Search for the cell housing the specified text and yield its (X, Y) center coordinate. 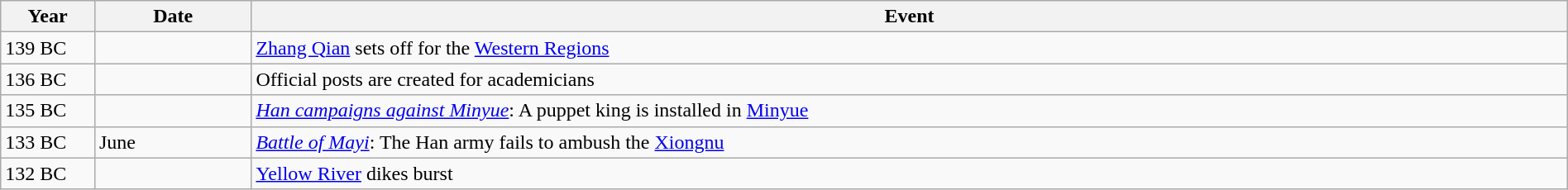
132 BC (48, 173)
136 BC (48, 79)
Official posts are created for academicians (910, 79)
June (172, 142)
135 BC (48, 111)
Yellow River dikes burst (910, 173)
139 BC (48, 48)
133 BC (48, 142)
Date (172, 17)
Battle of Mayi: The Han army fails to ambush the Xiongnu (910, 142)
Han campaigns against Minyue: A puppet king is installed in Minyue (910, 111)
Year (48, 17)
Zhang Qian sets off for the Western Regions (910, 48)
Event (910, 17)
